Output the (x, y) coordinate of the center of the cell containing the given text.  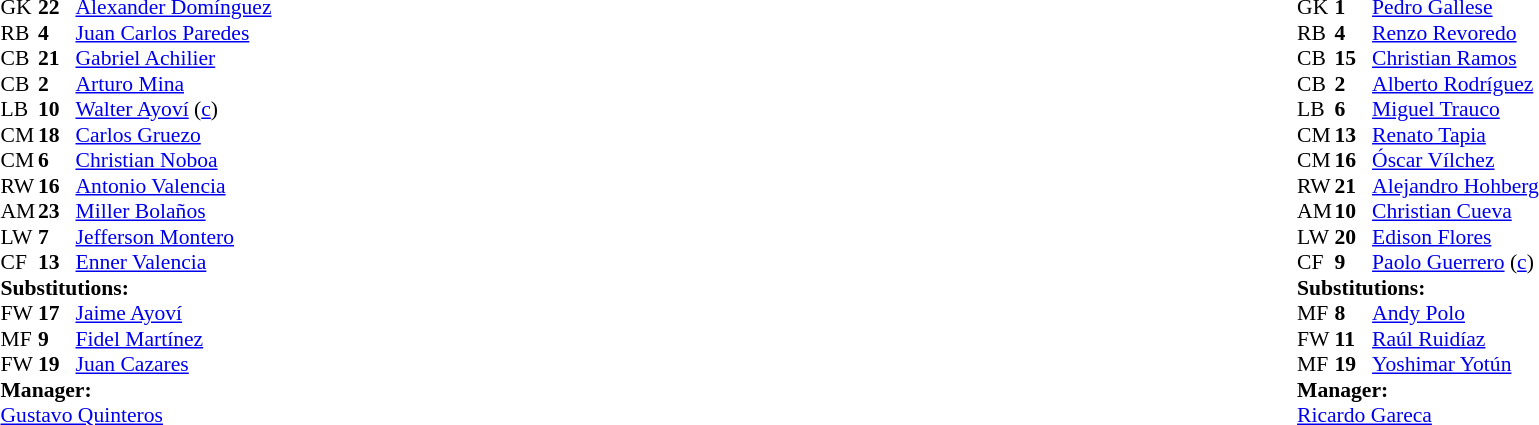
Christian Noboa (174, 161)
Carlos Gruezo (174, 135)
Jaime Ayoví (174, 313)
Juan Carlos Paredes (174, 33)
Miguel Trauco (1456, 109)
23 (57, 211)
20 (1354, 237)
Yoshimar Yotún (1456, 365)
Renato Tapia (1456, 135)
Arturo Mina (174, 84)
Miller Bolaños (174, 211)
Walter Ayoví (c) (174, 109)
Raúl Ruidíaz (1456, 339)
17 (57, 313)
Alberto Rodríguez (1456, 84)
Christian Ramos (1456, 59)
Óscar Vílchez (1456, 161)
Enner Valencia (174, 263)
Juan Cazares (174, 365)
18 (57, 135)
Andy Polo (1456, 313)
Gabriel Achilier (174, 59)
7 (57, 237)
Antonio Valencia (174, 186)
Renzo Revoredo (1456, 33)
Paolo Guerrero (c) (1456, 263)
Jefferson Montero (174, 237)
Alejandro Hohberg (1456, 186)
8 (1354, 313)
11 (1354, 339)
Edison Flores (1456, 237)
15 (1354, 59)
Christian Cueva (1456, 211)
Fidel Martínez (174, 339)
